For the text-containing cell, return its midpoint in (X, Y) coordinate format. 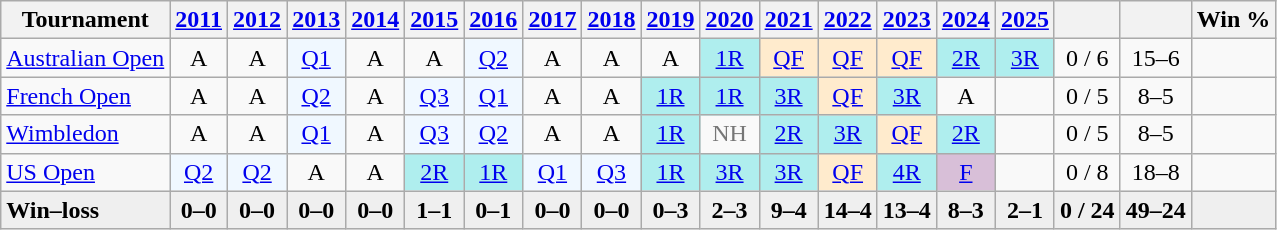
2024 (966, 20)
0 / 8 (1087, 172)
F (966, 172)
2–1 (1024, 210)
0–1 (494, 210)
1–1 (434, 210)
2013 (316, 20)
Win–loss (86, 210)
2011 (199, 20)
2–3 (730, 210)
9–4 (788, 210)
4R (906, 172)
0–3 (670, 210)
Tournament (86, 20)
2021 (788, 20)
0 / 24 (1087, 210)
2014 (376, 20)
Australian Open (86, 58)
US Open (86, 172)
2019 (670, 20)
2025 (1024, 20)
2015 (434, 20)
2020 (730, 20)
0 / 6 (1087, 58)
49–24 (1156, 210)
2016 (494, 20)
13–4 (906, 210)
2023 (906, 20)
2022 (848, 20)
NH (730, 134)
Wimbledon (86, 134)
2018 (612, 20)
French Open (86, 96)
18–8 (1156, 172)
2017 (552, 20)
8–3 (966, 210)
2012 (258, 20)
15–6 (1156, 58)
Win % (1234, 20)
14–4 (848, 210)
